Capture the cell that displays the provided text and extract its (X, Y) central coordinate. 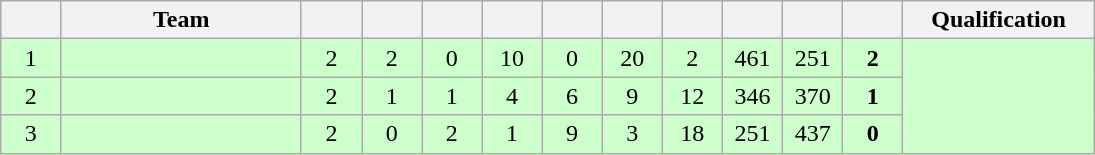
20 (632, 58)
Team (182, 20)
18 (692, 134)
Qualification (998, 20)
461 (752, 58)
12 (692, 96)
370 (813, 96)
6 (572, 96)
437 (813, 134)
346 (752, 96)
4 (512, 96)
10 (512, 58)
